For the text-containing cell, return its midpoint in [X, Y] coordinate format. 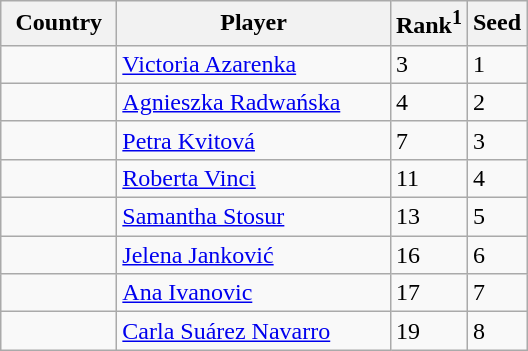
5 [496, 217]
6 [496, 255]
19 [428, 331]
8 [496, 331]
16 [428, 255]
Seed [496, 24]
Jelena Janković [254, 255]
Petra Kvitová [254, 140]
Carla Suárez Navarro [254, 331]
2 [496, 102]
Player [254, 24]
Roberta Vinci [254, 178]
Rank1 [428, 24]
Ana Ivanovic [254, 293]
11 [428, 178]
Samantha Stosur [254, 217]
13 [428, 217]
1 [496, 64]
17 [428, 293]
Country [59, 24]
Agnieszka Radwańska [254, 102]
Victoria Azarenka [254, 64]
